Capture the cell that displays the provided text and extract its [x, y] central coordinate. 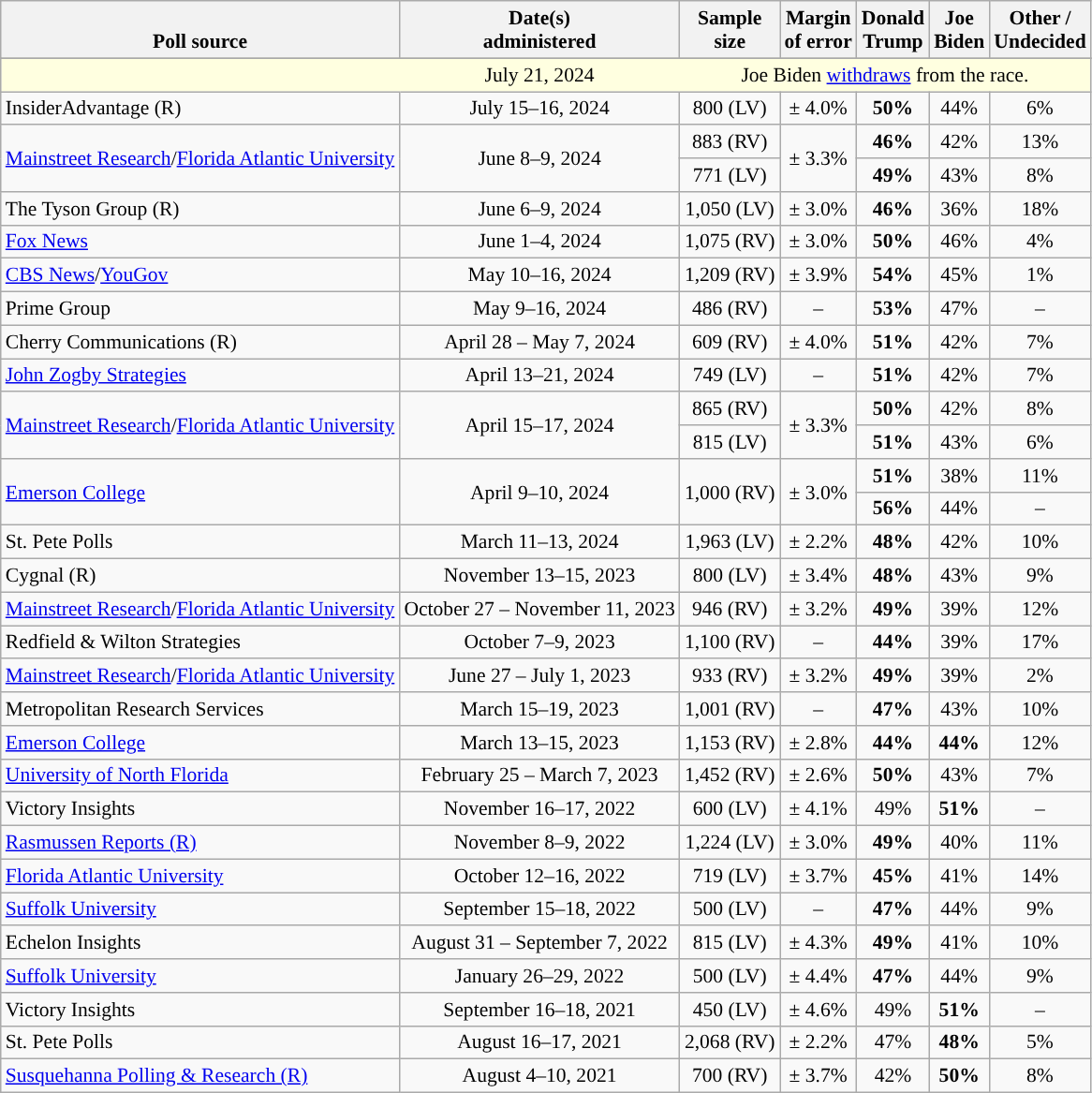
March 11–13, 2024 [539, 542]
Samplesize [730, 30]
CBS News/YouGov [200, 275]
5% [1040, 1042]
Cherry Communications (R) [200, 342]
Echelon Insights [200, 943]
The Tyson Group (R) [200, 209]
933 (RV) [730, 676]
1,153 (RV) [730, 743]
March 15–19, 2023 [539, 709]
August 4–10, 2021 [539, 1076]
September 16–18, 2021 [539, 1010]
Fox News [200, 242]
June 27 – July 1, 2023 [539, 676]
749 (LV) [730, 376]
1,224 (LV) [730, 843]
Other /Undecided [1040, 30]
2% [1040, 676]
± 4.1% [819, 809]
September 15–18, 2022 [539, 909]
InsiderAdvantage (R) [200, 109]
946 (RV) [730, 609]
Rasmussen Reports (R) [200, 843]
2,068 (RV) [730, 1042]
Cygnal (R) [200, 576]
609 (RV) [730, 342]
700 (RV) [730, 1076]
October 27 – November 11, 2023 [539, 609]
± 4.3% [819, 943]
March 13–15, 2023 [539, 743]
56% [893, 509]
February 25 – March 7, 2023 [539, 775]
865 (RV) [730, 409]
± 2.8% [819, 743]
1,963 (LV) [730, 542]
July 15–16, 2024 [539, 109]
40% [959, 843]
1,452 (RV) [730, 775]
August 16–17, 2021 [539, 1042]
± 2.6% [819, 775]
April 28 – May 7, 2024 [539, 342]
November 16–17, 2022 [539, 809]
JoeBiden [959, 30]
17% [1040, 643]
1,075 (RV) [730, 242]
1,209 (RV) [730, 275]
Florida Atlantic University [200, 876]
719 (LV) [730, 876]
Metropolitan Research Services [200, 709]
July 21, 2024 [539, 75]
36% [959, 209]
600 (LV) [730, 809]
14% [1040, 876]
October 12–16, 2022 [539, 876]
Date(s)administered [539, 30]
486 (RV) [730, 309]
Poll source [200, 30]
May 10–16, 2024 [539, 275]
18% [1040, 209]
883 (RV) [730, 142]
June 6–9, 2024 [539, 209]
Redfield & Wilton Strategies [200, 643]
± 3.4% [819, 576]
October 7–9, 2023 [539, 643]
1,001 (RV) [730, 709]
June 1–4, 2024 [539, 242]
771 (LV) [730, 175]
John Zogby Strategies [200, 376]
November 13–15, 2023 [539, 576]
Susquehanna Polling & Research (R) [200, 1076]
April 13–21, 2024 [539, 376]
University of North Florida [200, 775]
DonaldTrump [893, 30]
38% [959, 476]
June 8–9, 2024 [539, 159]
January 26–29, 2022 [539, 976]
± 4.6% [819, 1010]
1% [1040, 275]
May 9–16, 2024 [539, 309]
53% [893, 309]
± 3.9% [819, 275]
450 (LV) [730, 1010]
Marginof error [819, 30]
1,000 (RV) [730, 493]
November 8–9, 2022 [539, 843]
Joe Biden withdraws from the race. [886, 75]
April 15–17, 2024 [539, 425]
August 31 – September 7, 2022 [539, 943]
Prime Group [200, 309]
54% [893, 275]
1,100 (RV) [730, 643]
April 9–10, 2024 [539, 493]
13% [1040, 142]
1,050 (LV) [730, 209]
± 4.4% [819, 976]
4% [1040, 242]
